Search for the cell housing the specified text and yield its [x, y] center coordinate. 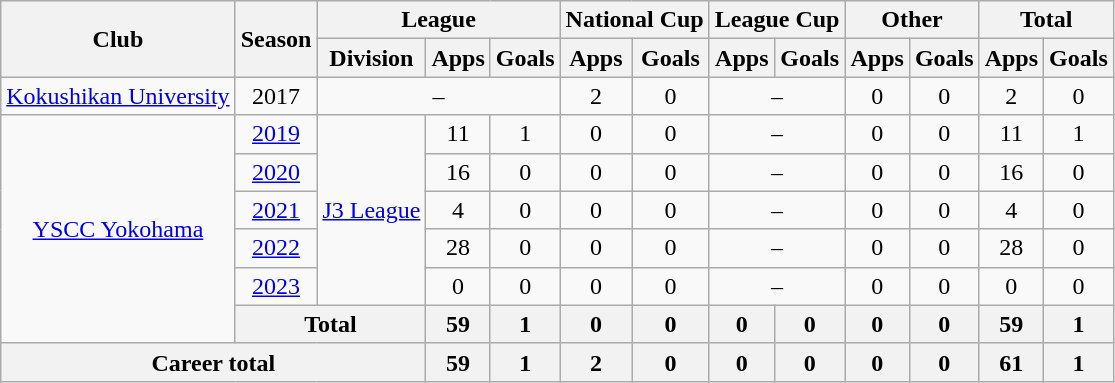
League [438, 20]
2023 [276, 286]
2021 [276, 210]
Season [276, 39]
YSCC Yokohama [118, 229]
2017 [276, 96]
National Cup [634, 20]
Career total [214, 362]
2020 [276, 172]
League Cup [777, 20]
61 [1011, 362]
Division [372, 58]
Club [118, 39]
J3 League [372, 210]
Kokushikan University [118, 96]
2022 [276, 248]
Other [912, 20]
2019 [276, 134]
